Determine the (x, y) coordinate at the center of the cell enclosing the given text.  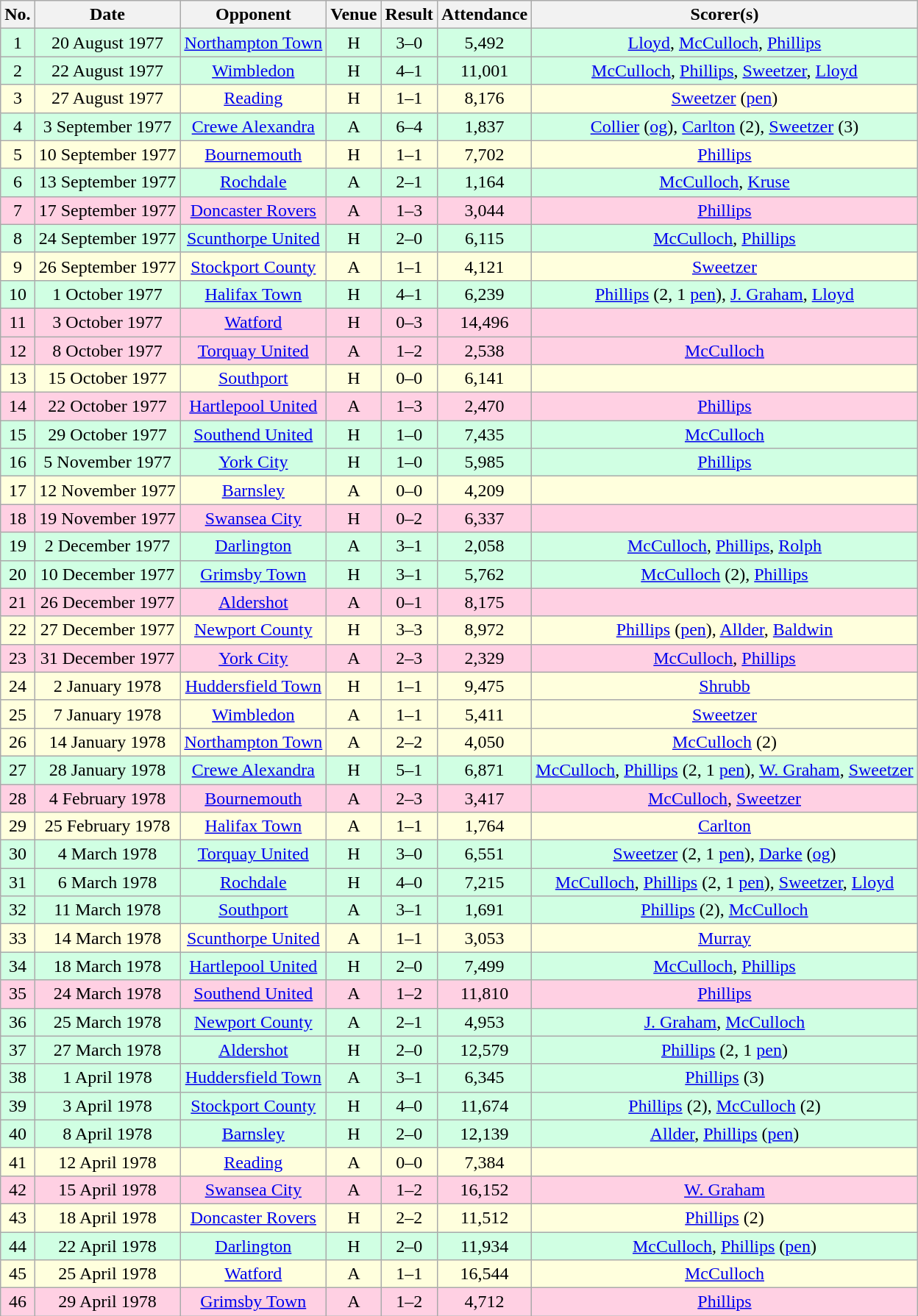
Phillips (2), McCulloch (2) (725, 1106)
35 (18, 994)
28 January 1978 (107, 770)
10 December 1977 (107, 574)
27 March 1978 (107, 1050)
28 (18, 798)
13 (18, 379)
2 December 1977 (107, 546)
6,871 (484, 770)
39 (18, 1106)
20 August 1977 (107, 43)
24 (18, 686)
0–2 (409, 518)
17 September 1977 (107, 210)
McCulloch, Phillips (2, 1 pen), Sweetzer, Lloyd (725, 882)
5,762 (484, 574)
3,417 (484, 798)
No. (18, 15)
24 September 1977 (107, 238)
7,435 (484, 435)
15 (18, 435)
19 November 1977 (107, 518)
29 October 1977 (107, 435)
2,538 (484, 351)
12,579 (484, 1050)
6 March 1978 (107, 882)
0–3 (409, 322)
7,384 (484, 1162)
18 March 1978 (107, 966)
14,496 (484, 322)
42 (18, 1190)
27 August 1977 (107, 99)
2 January 1978 (107, 686)
29 (18, 826)
McCulloch, Phillips, Rolph (725, 546)
31 (18, 882)
McCulloch, Phillips, Sweetzer, Lloyd (725, 71)
16,544 (484, 1274)
Phillips (2, 1 pen), J. Graham, Lloyd (725, 294)
12 April 1978 (107, 1162)
2 (18, 71)
13 September 1977 (107, 182)
4,050 (484, 742)
21 (18, 602)
5,492 (484, 43)
26 September 1977 (107, 266)
McCulloch, Phillips (2, 1 pen), W. Graham, Sweetzer (725, 770)
26 December 1977 (107, 602)
7 January 1978 (107, 714)
32 (18, 910)
6,115 (484, 238)
8,175 (484, 602)
11,001 (484, 71)
34 (18, 966)
5,411 (484, 714)
3 October 1977 (107, 322)
1,764 (484, 826)
22 April 1978 (107, 1246)
11 (18, 322)
8,972 (484, 630)
45 (18, 1274)
6,239 (484, 294)
McCulloch (2), Phillips (725, 574)
6,337 (484, 518)
8 April 1978 (107, 1134)
5 (18, 154)
16,152 (484, 1190)
8,176 (484, 99)
Phillips (2), McCulloch (725, 910)
46 (18, 1302)
3,044 (484, 210)
12 (18, 351)
4,121 (484, 266)
9,475 (484, 686)
10 September 1977 (107, 154)
17 (18, 490)
7,702 (484, 154)
22 (18, 630)
11,934 (484, 1246)
Collier (og), Carlton (2), Sweetzer (3) (725, 126)
Opponent (253, 15)
Scorer(s) (725, 15)
Venue (354, 15)
Phillips (pen), Allder, Baldwin (725, 630)
18 (18, 518)
Phillips (2, 1 pen) (725, 1050)
1,691 (484, 910)
1 October 1977 (107, 294)
7,499 (484, 966)
7,215 (484, 882)
27 December 1977 (107, 630)
Attendance (484, 15)
11,512 (484, 1217)
1 April 1978 (107, 1078)
2,058 (484, 546)
11 March 1978 (107, 910)
40 (18, 1134)
38 (18, 1078)
2,329 (484, 658)
2,470 (484, 407)
25 (18, 714)
43 (18, 1217)
25 April 1978 (107, 1274)
5–1 (409, 770)
4 March 1978 (107, 854)
Shrubb (725, 686)
14 (18, 407)
McCulloch (2) (725, 742)
6–4 (409, 126)
3,053 (484, 938)
15 October 1977 (107, 379)
33 (18, 938)
19 (18, 546)
15 April 1978 (107, 1190)
25 March 1978 (107, 1022)
31 December 1977 (107, 658)
4,712 (484, 1302)
Phillips (3) (725, 1078)
27 (18, 770)
Lloyd, McCulloch, Phillips (725, 43)
14 January 1978 (107, 742)
44 (18, 1246)
12,139 (484, 1134)
3–3 (409, 630)
6,141 (484, 379)
29 April 1978 (107, 1302)
Murray (725, 938)
Sweetzer (pen) (725, 99)
11,674 (484, 1106)
Date (107, 15)
McCulloch, Kruse (725, 182)
Result (409, 15)
4 (18, 126)
14 March 1978 (107, 938)
18 April 1978 (107, 1217)
3 April 1978 (107, 1106)
4 February 1978 (107, 798)
5,985 (484, 462)
5 November 1977 (107, 462)
7 (18, 210)
8 (18, 238)
12 November 1977 (107, 490)
22 October 1977 (107, 407)
1,837 (484, 126)
Carlton (725, 826)
30 (18, 854)
9 (18, 266)
20 (18, 574)
37 (18, 1050)
6,345 (484, 1078)
6 (18, 182)
Sweetzer (2, 1 pen), Darke (og) (725, 854)
3 (18, 99)
J. Graham, McCulloch (725, 1022)
25 February 1978 (107, 826)
1 (18, 43)
W. Graham (725, 1190)
Allder, Phillips (pen) (725, 1134)
26 (18, 742)
10 (18, 294)
23 (18, 658)
41 (18, 1162)
McCulloch, Sweetzer (725, 798)
1,164 (484, 182)
4,953 (484, 1022)
3 September 1977 (107, 126)
22 August 1977 (107, 71)
36 (18, 1022)
8 October 1977 (107, 351)
11,810 (484, 994)
0–1 (409, 602)
Phillips (2) (725, 1217)
24 March 1978 (107, 994)
McCulloch, Phillips (pen) (725, 1246)
6,551 (484, 854)
16 (18, 462)
4,209 (484, 490)
